Detect which cell encompasses the target text, then output its (x, y) center coordinate. 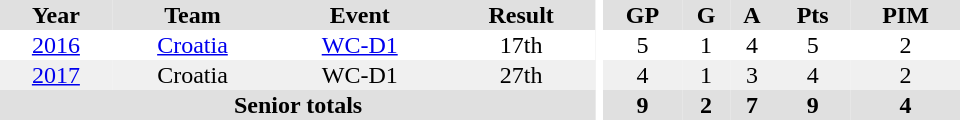
Senior totals (298, 105)
27th (521, 75)
GP (643, 15)
Year (56, 15)
PIM (906, 15)
3 (752, 75)
2016 (56, 45)
A (752, 15)
Result (521, 15)
Team (192, 15)
Event (360, 15)
Pts (812, 15)
7 (752, 105)
G (706, 15)
17th (521, 45)
2017 (56, 75)
